Pinpoint the cell where the given text exists, returning its (X, Y) midpoint coordinate. 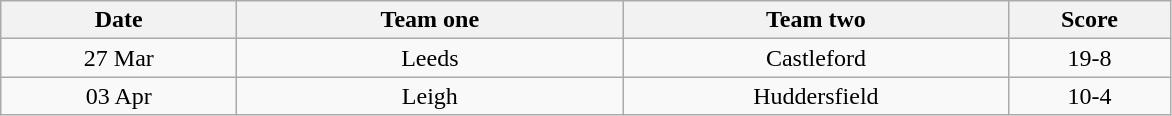
19-8 (1090, 58)
Huddersfield (816, 96)
Team two (816, 20)
Date (119, 20)
Castleford (816, 58)
10-4 (1090, 96)
03 Apr (119, 96)
Leigh (430, 96)
Score (1090, 20)
Leeds (430, 58)
27 Mar (119, 58)
Team one (430, 20)
